For the text-containing cell, return its midpoint in [X, Y] coordinate format. 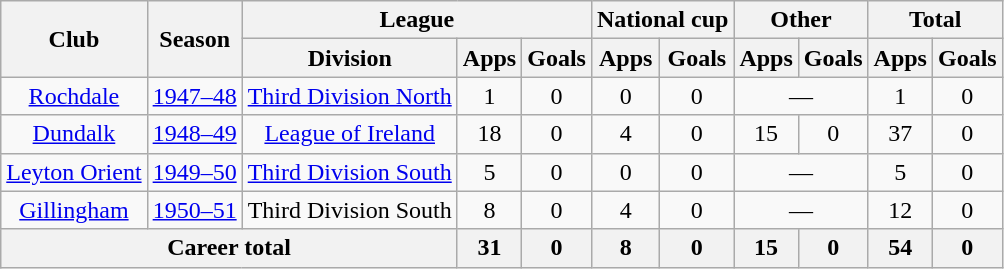
Career total [230, 248]
Division [350, 58]
Season [194, 39]
Club [74, 39]
54 [900, 248]
Other [801, 20]
Total [935, 20]
1948–49 [194, 134]
National cup [662, 20]
Third Division North [350, 96]
Dundalk [74, 134]
Rochdale [74, 96]
Leyton Orient [74, 172]
Gillingham [74, 210]
1950–51 [194, 210]
1949–50 [194, 172]
League of Ireland [350, 134]
1947–48 [194, 96]
League [416, 20]
12 [900, 210]
37 [900, 134]
18 [489, 134]
31 [489, 248]
